Output the (x, y) coordinate of the center of the cell containing the given text.  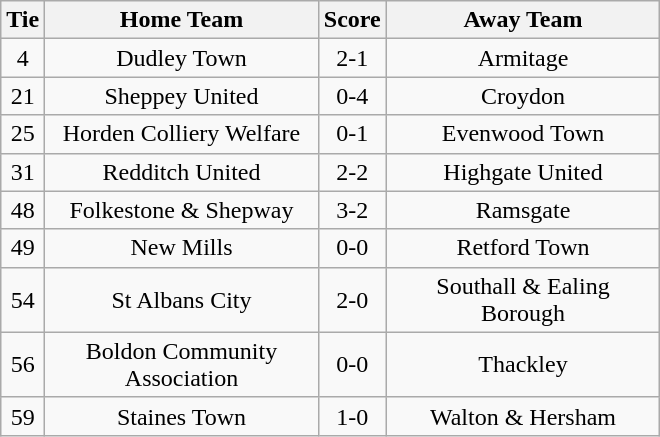
3-2 (352, 210)
Redditch United (182, 172)
Dudley Town (182, 58)
Armitage (523, 58)
56 (23, 364)
Southall & Ealing Borough (523, 300)
Highgate United (523, 172)
4 (23, 58)
Retford Town (523, 248)
49 (23, 248)
0-1 (352, 134)
Staines Town (182, 416)
2-2 (352, 172)
Thackley (523, 364)
Home Team (182, 20)
Boldon Community Association (182, 364)
Tie (23, 20)
2-0 (352, 300)
Ramsgate (523, 210)
59 (23, 416)
Sheppey United (182, 96)
0-4 (352, 96)
31 (23, 172)
Croydon (523, 96)
1-0 (352, 416)
48 (23, 210)
Folkestone & Shepway (182, 210)
54 (23, 300)
New Mills (182, 248)
Walton & Hersham (523, 416)
21 (23, 96)
Evenwood Town (523, 134)
25 (23, 134)
Horden Colliery Welfare (182, 134)
Away Team (523, 20)
Score (352, 20)
St Albans City (182, 300)
2-1 (352, 58)
